Search for the cell housing the specified text and yield its [x, y] center coordinate. 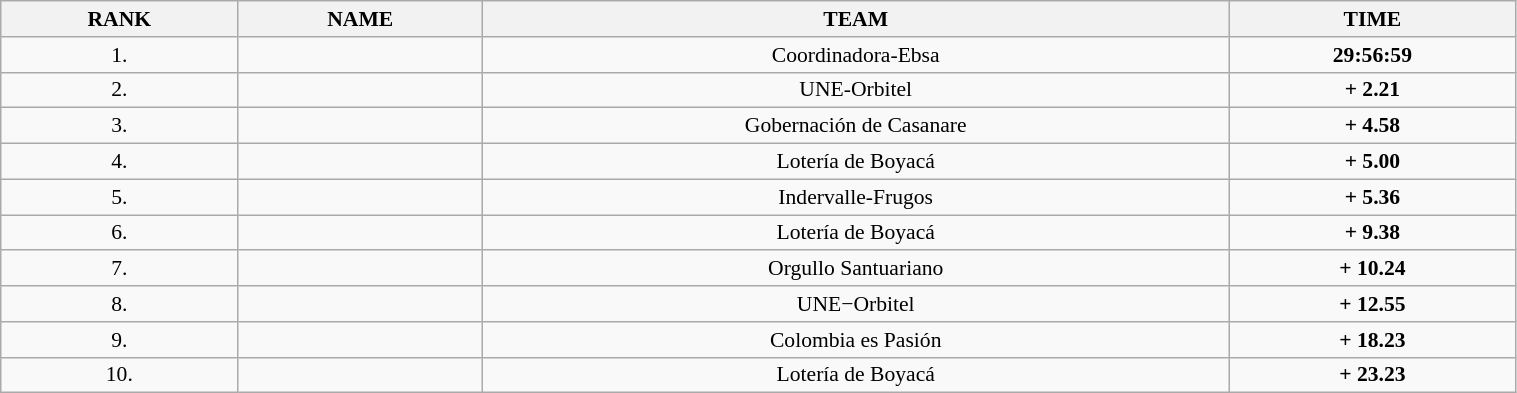
1. [120, 55]
29:56:59 [1372, 55]
6. [120, 233]
+ 2.21 [1372, 90]
+ 18.23 [1372, 340]
Orgullo Santuariano [856, 269]
+ 12.55 [1372, 304]
9. [120, 340]
Colombia es Pasión [856, 340]
10. [120, 375]
Gobernación de Casanare [856, 126]
+ 4.58 [1372, 126]
TIME [1372, 19]
TEAM [856, 19]
Coordinadora-Ebsa [856, 55]
8. [120, 304]
+ 23.23 [1372, 375]
4. [120, 162]
UNE−Orbitel [856, 304]
7. [120, 269]
RANK [120, 19]
+ 5.00 [1372, 162]
+ 9.38 [1372, 233]
NAME [360, 19]
+ 5.36 [1372, 197]
Indervalle-Frugos [856, 197]
UNE-Orbitel [856, 90]
5. [120, 197]
+ 10.24 [1372, 269]
3. [120, 126]
2. [120, 90]
